Determine the [x, y] coordinate at the center of the cell enclosing the given text.  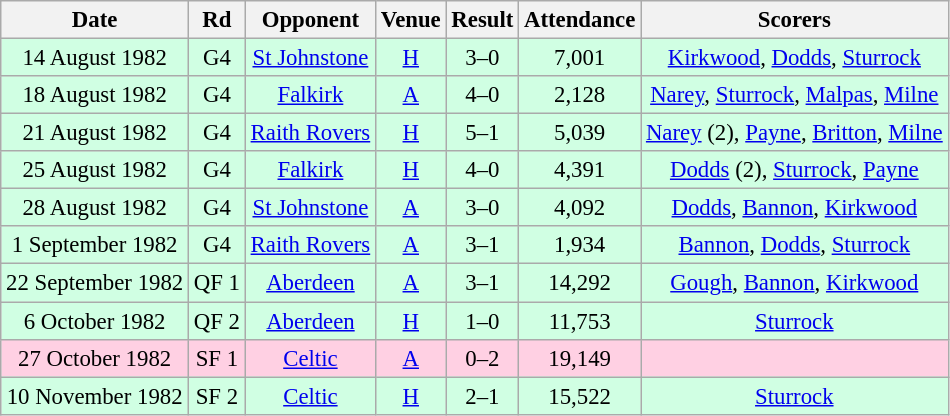
SF 2 [218, 396]
5,039 [580, 133]
Kirkwood, Dodds, Sturrock [794, 58]
Dodds (2), Sturrock, Payne [794, 170]
21 August 1982 [95, 133]
Gough, Bannon, Kirkwood [794, 283]
QF 2 [218, 321]
Venue [412, 20]
5–1 [482, 133]
Date [95, 20]
7,001 [580, 58]
Result [482, 20]
19,149 [580, 358]
QF 1 [218, 283]
18 August 1982 [95, 95]
1–0 [482, 321]
4,391 [580, 170]
SF 1 [218, 358]
Rd [218, 20]
1,934 [580, 245]
1 September 1982 [95, 245]
Opponent [310, 20]
14,292 [580, 283]
2–1 [482, 396]
14 August 1982 [95, 58]
Bannon, Dodds, Sturrock [794, 245]
Attendance [580, 20]
Narey, Sturrock, Malpas, Milne [794, 95]
Scorers [794, 20]
Dodds, Bannon, Kirkwood [794, 208]
4,092 [580, 208]
28 August 1982 [95, 208]
0–2 [482, 358]
22 September 1982 [95, 283]
Narey (2), Payne, Britton, Milne [794, 133]
15,522 [580, 396]
11,753 [580, 321]
2,128 [580, 95]
27 October 1982 [95, 358]
10 November 1982 [95, 396]
25 August 1982 [95, 170]
6 October 1982 [95, 321]
